From the cell containing the given text, extract its center point as (X, Y) coordinate. 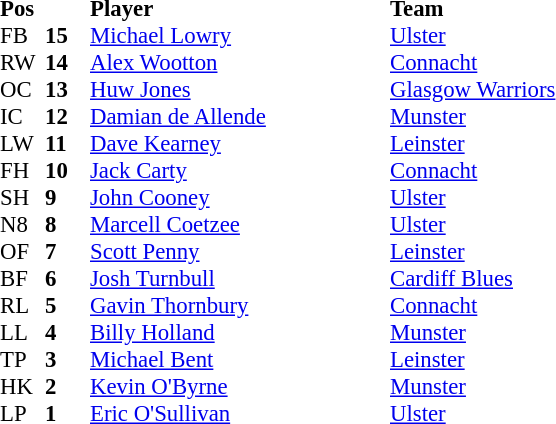
Huw Jones (240, 90)
14 (68, 62)
4 (68, 332)
Alex Wootton (240, 62)
FH (22, 170)
LL (22, 332)
2 (68, 386)
Kevin O'Byrne (240, 386)
7 (68, 252)
11 (68, 144)
Marcell Coetzee (240, 224)
SH (22, 198)
15 (68, 36)
RW (22, 62)
5 (68, 306)
OC (22, 90)
13 (68, 90)
Damian de Allende (240, 116)
BF (22, 278)
Michael Bent (240, 360)
IC (22, 116)
Dave Kearney (240, 144)
9 (68, 198)
3 (68, 360)
Jack Carty (240, 170)
RL (22, 306)
Billy Holland (240, 332)
Josh Turnbull (240, 278)
OF (22, 252)
LW (22, 144)
12 (68, 116)
N8 (22, 224)
Michael Lowry (240, 36)
TP (22, 360)
Scott Penny (240, 252)
HK (22, 386)
6 (68, 278)
FB (22, 36)
John Cooney (240, 198)
10 (68, 170)
8 (68, 224)
Gavin Thornbury (240, 306)
